Find where the given text appears and provide that cell's center as [x, y] coordinate. 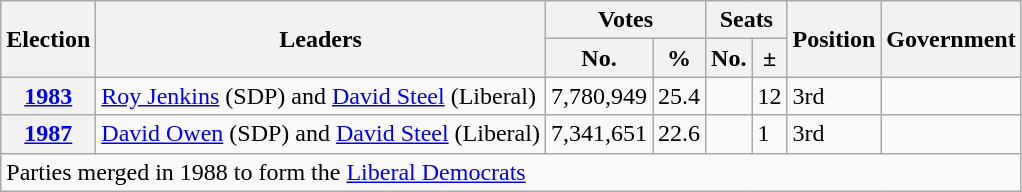
Seats [746, 20]
1987 [48, 134]
1 [770, 134]
25.4 [678, 96]
Votes [625, 20]
Election [48, 39]
Position [834, 39]
Parties merged in 1988 to form the Liberal Democrats [511, 172]
7,780,949 [598, 96]
12 [770, 96]
22.6 [678, 134]
± [770, 58]
Roy Jenkins (SDP) and David Steel (Liberal) [321, 96]
David Owen (SDP) and David Steel (Liberal) [321, 134]
Government [951, 39]
Leaders [321, 39]
1983 [48, 96]
7,341,651 [598, 134]
% [678, 58]
